Detect which cell encompasses the target text, then output its [x, y] center coordinate. 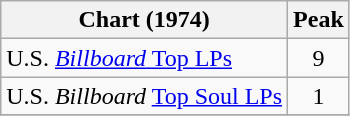
U.S. Billboard Top LPs [144, 58]
1 [319, 96]
Chart (1974) [144, 20]
9 [319, 58]
U.S. Billboard Top Soul LPs [144, 96]
Peak [319, 20]
